Scan for the cell matching the given text and deliver its [X, Y] coordinate at center. 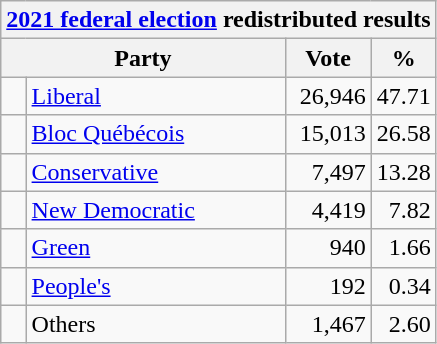
Others [156, 324]
26.58 [404, 134]
1.66 [404, 248]
Bloc Québécois [156, 134]
4,419 [328, 210]
Liberal [156, 96]
26,946 [328, 96]
0.34 [404, 286]
People's [156, 286]
7.82 [404, 210]
Vote [328, 58]
Green [156, 248]
192 [328, 286]
2021 federal election redistributed results [218, 20]
47.71 [404, 96]
New Democratic [156, 210]
2.60 [404, 324]
% [404, 58]
7,497 [328, 172]
15,013 [328, 134]
940 [328, 248]
Party [143, 58]
Conservative [156, 172]
1,467 [328, 324]
13.28 [404, 172]
